Output the [x, y] coordinate of the center of the cell containing the given text.  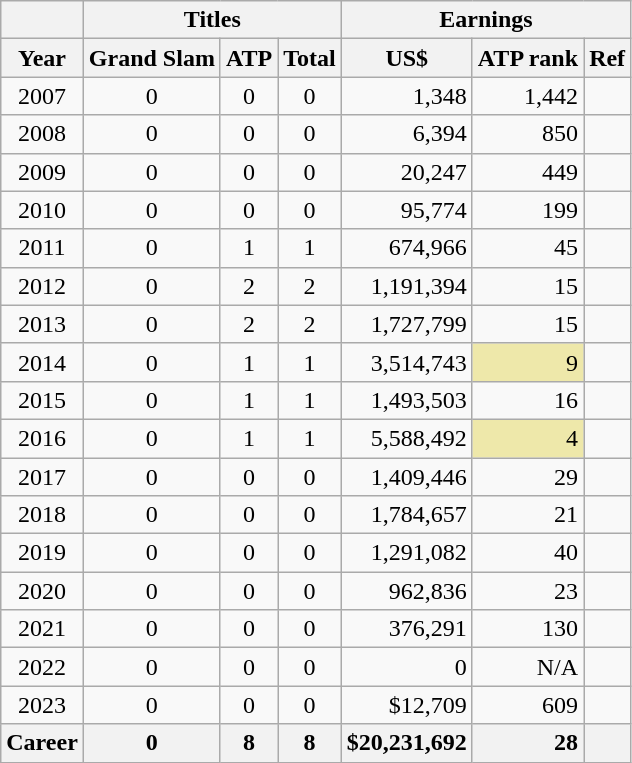
2014 [42, 362]
40 [528, 553]
Ref [608, 58]
4 [528, 438]
850 [528, 134]
6,394 [406, 134]
2013 [42, 324]
2018 [42, 515]
ATP rank [528, 58]
2020 [42, 591]
Year [42, 58]
20,247 [406, 172]
2010 [42, 210]
2008 [42, 134]
2023 [42, 705]
16 [528, 400]
29 [528, 477]
2016 [42, 438]
Total [310, 58]
3,514,743 [406, 362]
Titles [212, 20]
1,291,082 [406, 553]
Grand Slam [152, 58]
1,493,503 [406, 400]
Career [42, 743]
376,291 [406, 629]
962,836 [406, 591]
1,784,657 [406, 515]
45 [528, 248]
23 [528, 591]
1,727,799 [406, 324]
2009 [42, 172]
Earnings [486, 20]
2015 [42, 400]
130 [528, 629]
5,588,492 [406, 438]
2012 [42, 286]
$20,231,692 [406, 743]
1,191,394 [406, 286]
2007 [42, 96]
2011 [42, 248]
ATP [248, 58]
9 [528, 362]
674,966 [406, 248]
2022 [42, 667]
95,774 [406, 210]
1,409,446 [406, 477]
21 [528, 515]
449 [528, 172]
1,348 [406, 96]
N/A [528, 667]
2017 [42, 477]
2021 [42, 629]
609 [528, 705]
2019 [42, 553]
US$ [406, 58]
1,442 [528, 96]
199 [528, 210]
28 [528, 743]
$12,709 [406, 705]
